Find where the given text appears and provide that cell's center as [X, Y] coordinate. 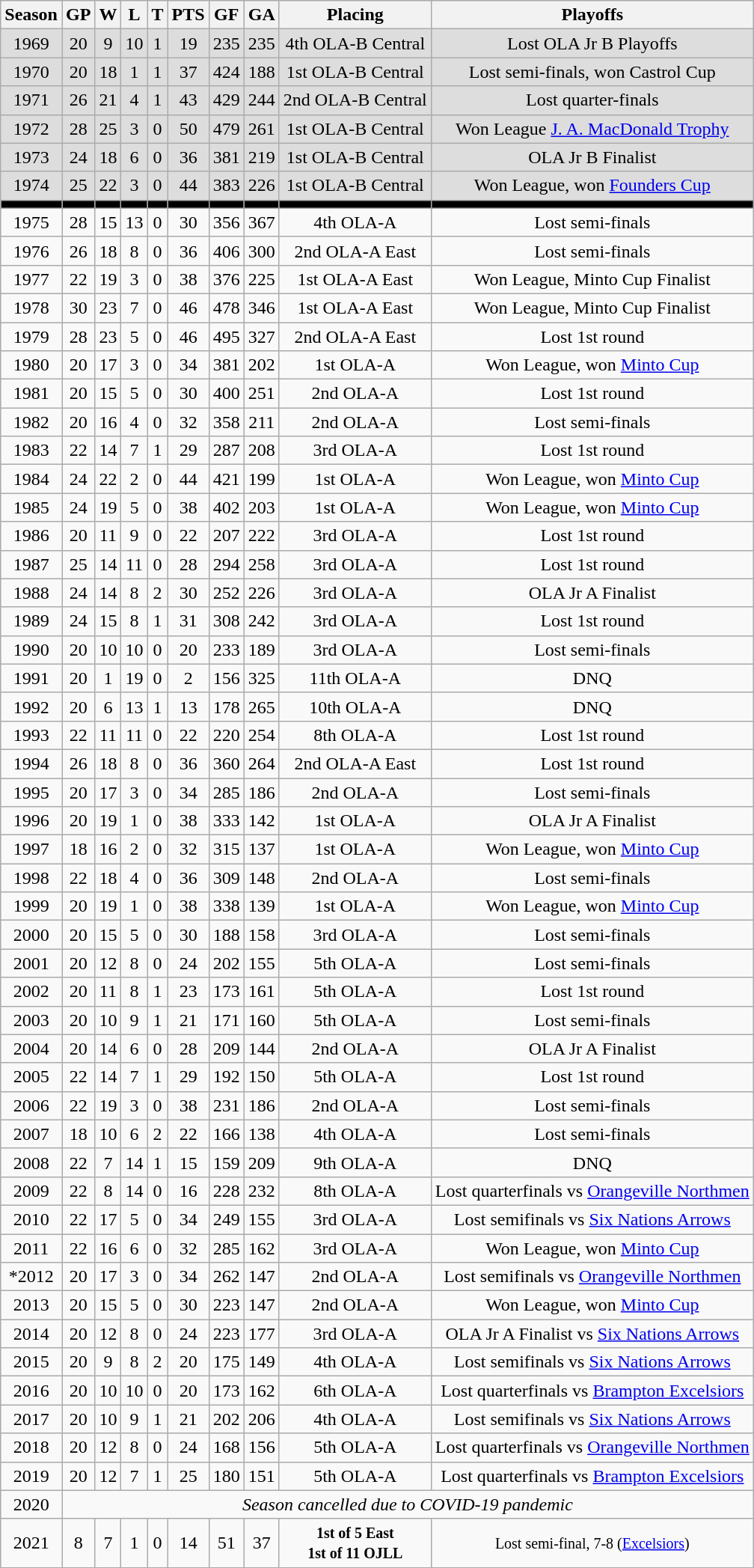
383 [226, 186]
Lost semifinals vs Orangeville Northmen [592, 1277]
2010 [31, 1219]
479 [226, 129]
211 [262, 422]
258 [262, 564]
2018 [31, 1447]
159 [226, 1162]
166 [226, 1134]
2nd OLA-B Central [355, 100]
208 [262, 451]
1993 [31, 735]
360 [226, 763]
1982 [31, 422]
325 [262, 678]
171 [226, 1020]
1980 [31, 365]
376 [226, 279]
Lost quarter-finals [592, 100]
189 [262, 650]
333 [226, 821]
1997 [31, 849]
327 [262, 336]
139 [262, 906]
2002 [31, 992]
2007 [31, 1134]
265 [262, 707]
1976 [31, 251]
287 [226, 451]
294 [226, 564]
149 [262, 1362]
1988 [31, 593]
1986 [31, 536]
160 [262, 1020]
222 [262, 536]
1990 [31, 650]
358 [226, 422]
402 [226, 507]
1972 [31, 129]
1969 [31, 43]
264 [262, 763]
2003 [31, 1020]
207 [226, 536]
Lost OLA Jr B Playoffs [592, 43]
Placing [355, 15]
11th OLA-A [355, 678]
233 [226, 650]
1998 [31, 878]
137 [262, 849]
231 [226, 1105]
51 [226, 1543]
262 [226, 1277]
367 [262, 222]
Won League, won Founders Cup [592, 186]
142 [262, 821]
148 [262, 878]
PTS [188, 15]
2001 [31, 963]
300 [262, 251]
43 [188, 100]
2000 [31, 935]
T [157, 15]
252 [226, 593]
2014 [31, 1334]
1971 [31, 100]
219 [262, 157]
400 [226, 394]
1977 [31, 279]
151 [262, 1476]
1983 [31, 451]
1994 [31, 763]
421 [226, 479]
10th OLA-A [355, 707]
261 [262, 129]
180 [226, 1476]
1999 [31, 906]
2006 [31, 1105]
1992 [31, 707]
Lost semi-final, 7-8 (Excelsiors) [592, 1543]
144 [262, 1049]
228 [226, 1191]
1991 [31, 678]
4th OLA-B Central [355, 43]
346 [262, 308]
W [108, 15]
2020 [31, 1504]
Season cancelled due to COVID-19 pandemic [407, 1504]
1975 [31, 222]
192 [226, 1077]
244 [262, 100]
2005 [31, 1077]
GF [226, 15]
254 [262, 735]
2016 [31, 1391]
2017 [31, 1419]
Won League J. A. MacDonald Trophy [592, 129]
429 [226, 100]
1970 [31, 72]
203 [262, 507]
220 [226, 735]
232 [262, 1191]
1st of 5 East1st of 11 OJLL [355, 1543]
L [135, 15]
6th OLA-A [355, 1391]
OLA Jr B Finalist [592, 157]
424 [226, 72]
356 [226, 222]
OLA Jr A Finalist vs Six Nations Arrows [592, 1334]
1995 [31, 793]
225 [262, 279]
2011 [31, 1248]
249 [226, 1219]
1984 [31, 479]
161 [262, 992]
177 [262, 1334]
251 [262, 394]
50 [188, 129]
2004 [31, 1049]
GA [262, 15]
1985 [31, 507]
1996 [31, 821]
406 [226, 251]
1987 [31, 564]
242 [262, 621]
Playoffs [592, 15]
178 [226, 707]
308 [226, 621]
9th OLA-A [355, 1162]
168 [226, 1447]
495 [226, 336]
2021 [31, 1543]
338 [226, 906]
1979 [31, 336]
Lost semi-finals, won Castrol Cup [592, 72]
Season [31, 15]
138 [262, 1134]
*2012 [31, 1277]
1981 [31, 394]
1973 [31, 157]
2015 [31, 1362]
150 [262, 1077]
158 [262, 935]
315 [226, 849]
31 [188, 621]
309 [226, 878]
199 [262, 479]
2013 [31, 1305]
2009 [31, 1191]
2008 [31, 1162]
1989 [31, 621]
175 [226, 1362]
GP [78, 15]
1978 [31, 308]
206 [262, 1419]
1974 [31, 186]
2019 [31, 1476]
478 [226, 308]
